Find where the given text appears and provide that cell's center as (x, y) coordinate. 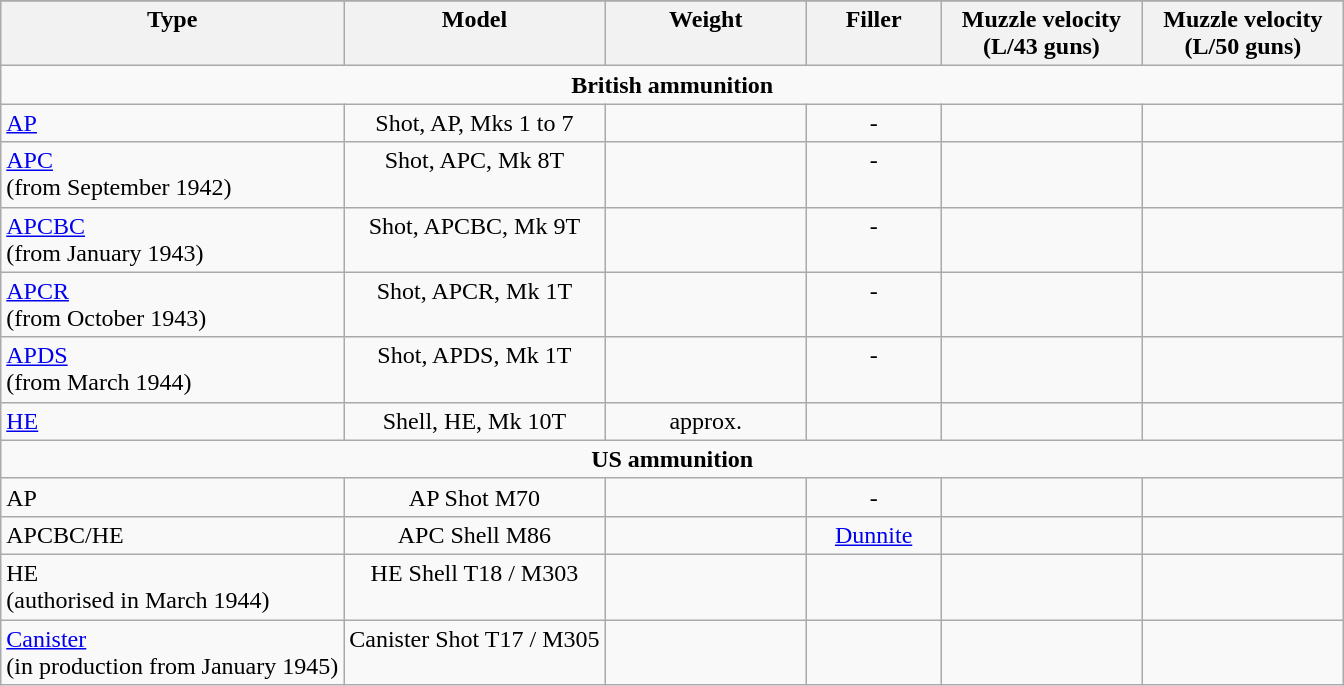
Shot, APDS, Mk 1T (474, 370)
Canister (in production from January 1945) (172, 652)
Shot, APC, Mk 8T (474, 174)
Shell, HE, Mk 10T (474, 421)
Model (474, 34)
Shot, APCR, Mk 1T (474, 304)
APCBC/HE (172, 535)
approx. (706, 421)
HE Shell T18 / M303 (474, 586)
APDS (from March 1944) (172, 370)
APCR (from October 1943) (172, 304)
Canister Shot T17 / M305 (474, 652)
Shot, AP, Mks 1 to 7 (474, 123)
Shot, APCBC, Mk 9T (474, 240)
Weight (706, 34)
Filler (873, 34)
APC (from September 1942) (172, 174)
Type (172, 34)
APCBC (from January 1943) (172, 240)
HE (172, 421)
AP Shot M70 (474, 497)
Muzzle velocity(L/43 guns) (1042, 34)
Dunnite (873, 535)
US ammunition (672, 459)
APC Shell M86 (474, 535)
British ammunition (672, 85)
Muzzle velocity(L/50 guns) (1242, 34)
HE (authorised in March 1944) (172, 586)
